Detect which cell encompasses the target text, then output its (X, Y) center coordinate. 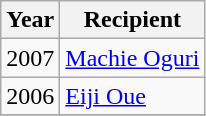
Recipient (132, 20)
2007 (30, 58)
Year (30, 20)
Eiji Oue (132, 96)
2006 (30, 96)
Machie Oguri (132, 58)
